From the cell containing the given text, extract its center point as [X, Y] coordinate. 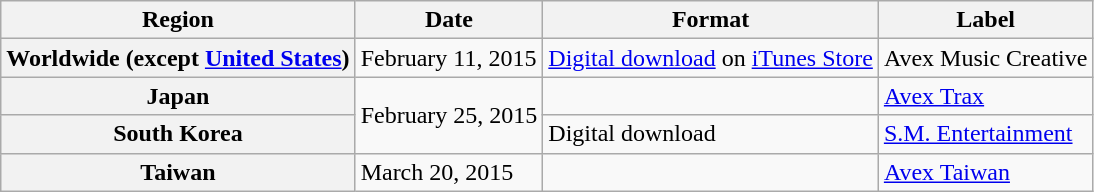
Digital download [711, 134]
Japan [178, 96]
Taiwan [178, 172]
Avex Music Creative [986, 58]
Region [178, 20]
Date [449, 20]
Avex Trax [986, 96]
Label [986, 20]
March 20, 2015 [449, 172]
Digital download on iTunes Store [711, 58]
S.M. Entertainment [986, 134]
Avex Taiwan [986, 172]
South Korea [178, 134]
February 11, 2015 [449, 58]
Worldwide (except United States) [178, 58]
February 25, 2015 [449, 115]
Format [711, 20]
